Scan for the cell matching the given text and deliver its [X, Y] coordinate at center. 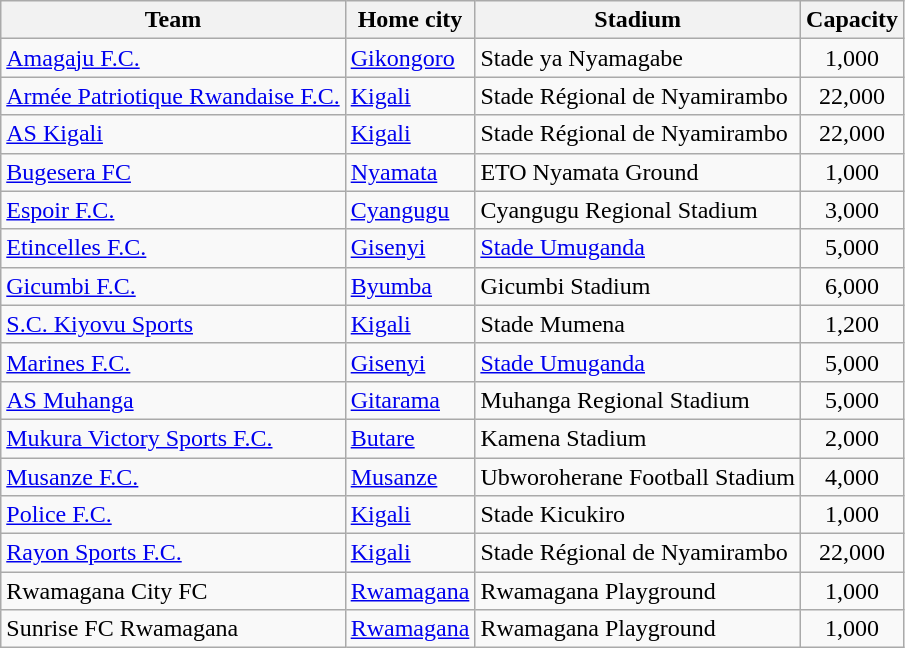
Team [173, 20]
Cyangugu Regional Stadium [638, 210]
1,200 [852, 324]
Rwamagana City FC [173, 591]
Marines F.C. [173, 362]
Bugesera FC [173, 172]
S.C. Kiyovu Sports [173, 324]
Nyamata [410, 172]
Armée Patriotique Rwandaise F.C. [173, 96]
AS Kigali [173, 134]
Cyangugu [410, 210]
Ubworoherane Football Stadium [638, 477]
Espoir F.C. [173, 210]
Gikongoro [410, 58]
Rayon Sports F.C. [173, 553]
6,000 [852, 286]
Stade Mumena [638, 324]
Amagaju F.C. [173, 58]
Butare [410, 438]
Stadium [638, 20]
Stade ya Nyamagabe [638, 58]
Gicumbi Stadium [638, 286]
Gitarama [410, 400]
Musanze F.C. [173, 477]
Mukura Victory Sports F.C. [173, 438]
Capacity [852, 20]
AS Muhanga [173, 400]
Muhanga Regional Stadium [638, 400]
Gicumbi F.C. [173, 286]
Home city [410, 20]
2,000 [852, 438]
Byumba [410, 286]
Sunrise FC Rwamagana [173, 629]
4,000 [852, 477]
Stade Kicukiro [638, 515]
ETO Nyamata Ground [638, 172]
3,000 [852, 210]
Musanze [410, 477]
Etincelles F.C. [173, 248]
Kamena Stadium [638, 438]
Police F.C. [173, 515]
